From the cell containing the given text, extract its center point as [x, y] coordinate. 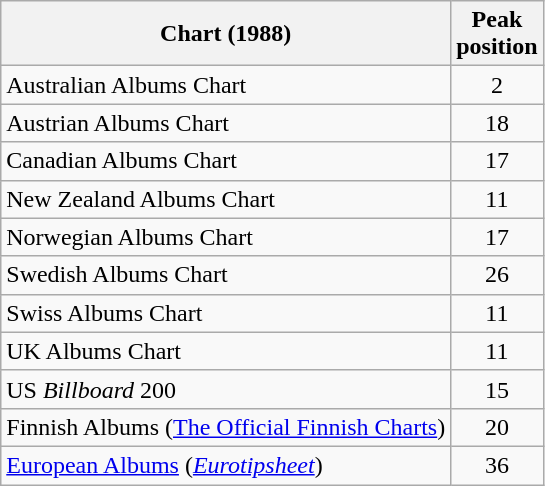
20 [497, 427]
Norwegian Albums Chart [226, 237]
UK Albums Chart [226, 351]
15 [497, 389]
New Zealand Albums Chart [226, 199]
Peakposition [497, 34]
Finnish Albums (The Official Finnish Charts) [226, 427]
Swedish Albums Chart [226, 275]
36 [497, 465]
Australian Albums Chart [226, 85]
26 [497, 275]
18 [497, 123]
Austrian Albums Chart [226, 123]
European Albums (Eurotipsheet) [226, 465]
Chart (1988) [226, 34]
US Billboard 200 [226, 389]
Canadian Albums Chart [226, 161]
Swiss Albums Chart [226, 313]
2 [497, 85]
